Extract the (x, y) coordinate from the center of the cell holding the provided text.  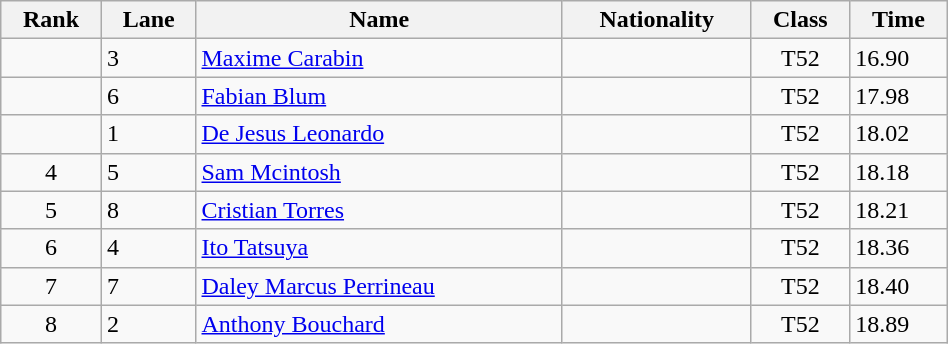
18.02 (899, 134)
Class (800, 20)
16.90 (899, 58)
2 (148, 324)
Fabian Blum (379, 96)
Cristian Torres (379, 210)
17.98 (899, 96)
18.21 (899, 210)
Ito Tatsuya (379, 248)
Maxime Carabin (379, 58)
18.36 (899, 248)
Nationality (656, 20)
1 (148, 134)
Daley Marcus Perrineau (379, 286)
De Jesus Leonardo (379, 134)
3 (148, 58)
Name (379, 20)
18.40 (899, 286)
Anthony Bouchard (379, 324)
Rank (52, 20)
18.18 (899, 172)
Time (899, 20)
Sam Mcintosh (379, 172)
Lane (148, 20)
18.89 (899, 324)
